Locate the cell with the specified text and output its (x, y) center coordinate. 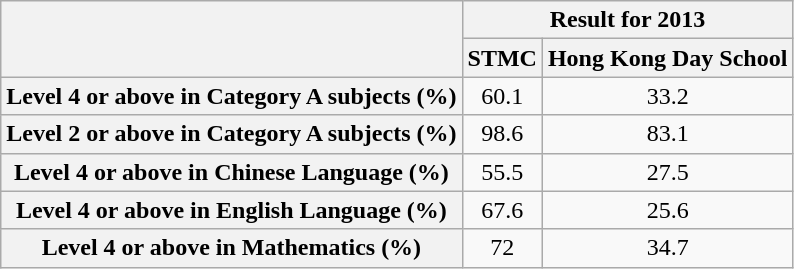
Level 4 or above in Mathematics (%) (232, 248)
Hong Kong Day School (667, 58)
27.5 (667, 172)
Level 4 or above in Category A subjects (%) (232, 96)
25.6 (667, 210)
Level 2 or above in Category A subjects (%) (232, 134)
83.1 (667, 134)
33.2 (667, 96)
STMC (502, 58)
98.6 (502, 134)
Result for 2013 (628, 20)
Level 4 or above in Chinese Language (%) (232, 172)
Level 4 or above in English Language (%) (232, 210)
55.5 (502, 172)
67.6 (502, 210)
72 (502, 248)
34.7 (667, 248)
60.1 (502, 96)
